Find where the given text appears and provide that cell's center as [X, Y] coordinate. 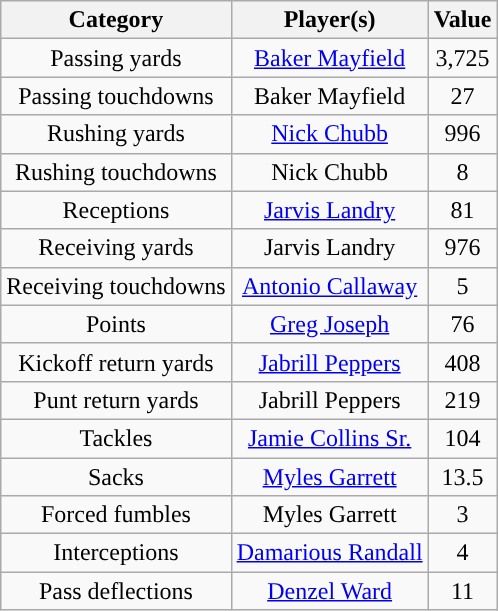
Category [116, 20]
Player(s) [330, 20]
Damarious Randall [330, 553]
Greg Joseph [330, 324]
13.5 [462, 477]
Passing yards [116, 58]
Rushing touchdowns [116, 172]
408 [462, 362]
104 [462, 438]
Kickoff return yards [116, 362]
5 [462, 286]
76 [462, 324]
Receiving touchdowns [116, 286]
Antonio Callaway [330, 286]
Points [116, 324]
Passing touchdowns [116, 96]
Sacks [116, 477]
11 [462, 591]
Receiving yards [116, 248]
Jamie Collins Sr. [330, 438]
Denzel Ward [330, 591]
4 [462, 553]
8 [462, 172]
Rushing yards [116, 134]
Interceptions [116, 553]
Punt return yards [116, 400]
Pass deflections [116, 591]
Value [462, 20]
81 [462, 210]
Forced fumbles [116, 515]
219 [462, 400]
3,725 [462, 58]
Tackles [116, 438]
996 [462, 134]
Receptions [116, 210]
27 [462, 96]
976 [462, 248]
3 [462, 515]
